Return [x, y] of the center of cell containing provided text 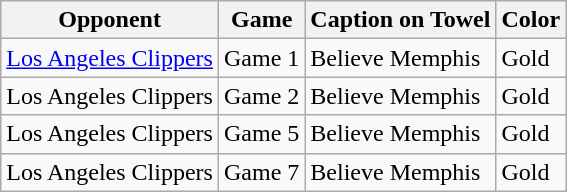
Game 7 [261, 172]
Game 5 [261, 134]
Game [261, 20]
Caption on Towel [400, 20]
Game 2 [261, 96]
Color [531, 20]
Game 1 [261, 58]
Opponent [110, 20]
